Locate the cell with the specified text and output its [x, y] center coordinate. 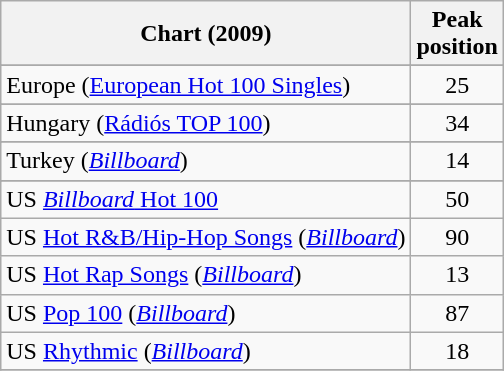
87 [457, 313]
34 [457, 123]
US Hot Rap Songs (Billboard) [206, 275]
18 [457, 351]
Europe (European Hot 100 Singles) [206, 85]
US Pop 100 (Billboard) [206, 313]
14 [457, 161]
Peakposition [457, 34]
US Hot R&B/Hip-Hop Songs (Billboard) [206, 237]
50 [457, 199]
90 [457, 237]
13 [457, 275]
US Billboard Hot 100 [206, 199]
Hungary (Rádiós TOP 100) [206, 123]
Chart (2009) [206, 34]
Turkey (Billboard) [206, 161]
25 [457, 85]
US Rhythmic (Billboard) [206, 351]
